Capture the cell that displays the provided text and extract its (x, y) central coordinate. 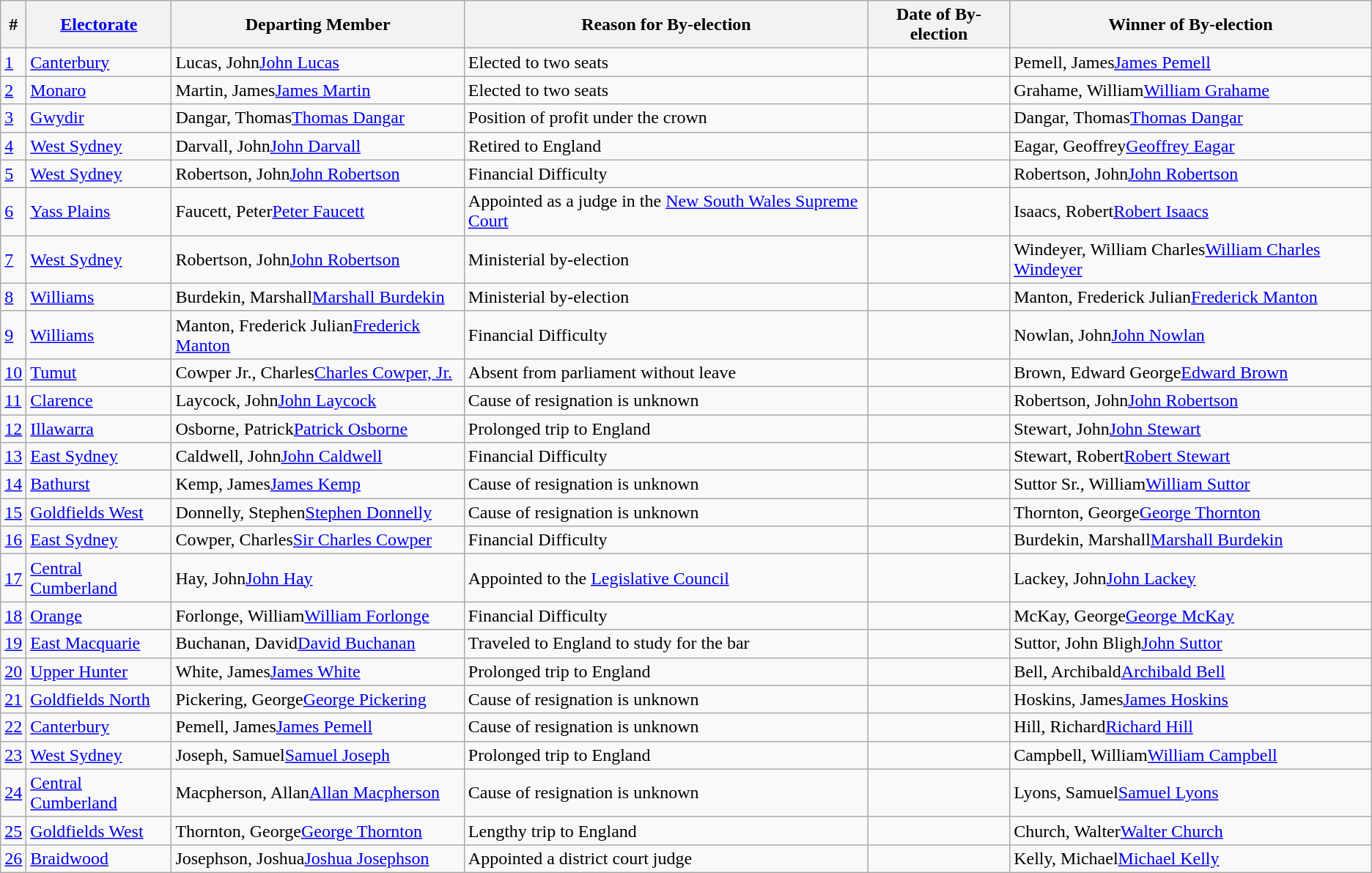
Clarence (99, 400)
Monaro (99, 90)
24 (13, 793)
Absent from parliament without leave (665, 372)
Stewart, JohnJohn Stewart (1191, 429)
Kelly, MichaelMichael Kelly (1191, 858)
Nowlan, JohnJohn Nowlan (1191, 334)
7 (13, 259)
3 (13, 118)
Brown, Edward GeorgeEdward Brown (1191, 372)
Darvall, JohnJohn Darvall (318, 146)
Date of By-election (938, 25)
Forlonge, WilliamWilliam Forlonge (318, 616)
Suttor, John BlighJohn Suttor (1191, 644)
Reason for By-election (665, 25)
12 (13, 429)
13 (13, 457)
Joseph, SamuelSamuel Joseph (318, 755)
Retired to England (665, 146)
McKay, GeorgeGeorge McKay (1191, 616)
9 (13, 334)
Bathurst (99, 485)
Pickering, GeorgeGeorge Pickering (318, 699)
Macpherson, AllanAllan Macpherson (318, 793)
Stewart, RobertRobert Stewart (1191, 457)
Hill, RichardRichard Hill (1191, 727)
Gwydir (99, 118)
4 (13, 146)
Lengthy trip to England (665, 830)
16 (13, 540)
Faucett, PeterPeter Faucett (318, 211)
25 (13, 830)
6 (13, 211)
21 (13, 699)
Church, WalterWalter Church (1191, 830)
Laycock, JohnJohn Laycock (318, 400)
Traveled to England to study for the bar (665, 644)
26 (13, 858)
10 (13, 372)
Windeyer, William CharlesWilliam Charles Windeyer (1191, 259)
19 (13, 644)
1 (13, 62)
White, JamesJames White (318, 671)
Bell, ArchibaldArchibald Bell (1191, 671)
18 (13, 616)
Suttor Sr., WilliamWilliam Suttor (1191, 485)
Tumut (99, 372)
Appointed as a judge in the New South Wales Supreme Court (665, 211)
Grahame, WilliamWilliam Grahame (1191, 90)
Josephson, JoshuaJoshua Josephson (318, 858)
14 (13, 485)
Donnelly, StephenStephen Donnelly (318, 512)
Departing Member (318, 25)
East Macquarie (99, 644)
23 (13, 755)
Electorate (99, 25)
Lyons, SamuelSamuel Lyons (1191, 793)
20 (13, 671)
Campbell, WilliamWilliam Campbell (1191, 755)
# (13, 25)
2 (13, 90)
11 (13, 400)
Buchanan, DavidDavid Buchanan (318, 644)
Yass Plains (99, 211)
Winner of By-election (1191, 25)
17 (13, 578)
Position of profit under the crown (665, 118)
15 (13, 512)
Martin, JamesJames Martin (318, 90)
Eagar, GeoffreyGeoffrey Eagar (1191, 146)
Orange (99, 616)
Isaacs, RobertRobert Isaacs (1191, 211)
Kemp, JamesJames Kemp (318, 485)
Hoskins, JamesJames Hoskins (1191, 699)
5 (13, 174)
Appointed a district court judge (665, 858)
Osborne, PatrickPatrick Osborne (318, 429)
Hay, JohnJohn Hay (318, 578)
Appointed to the Legislative Council (665, 578)
Upper Hunter (99, 671)
Goldfields North (99, 699)
Cowper, CharlesSir Charles Cowper (318, 540)
22 (13, 727)
Lackey, JohnJohn Lackey (1191, 578)
Illawarra (99, 429)
Braidwood (99, 858)
Cowper Jr., CharlesCharles Cowper, Jr. (318, 372)
Lucas, JohnJohn Lucas (318, 62)
8 (13, 297)
Caldwell, JohnJohn Caldwell (318, 457)
